Return the [x, y] coordinate for the center point of the cell that contains the specified text.  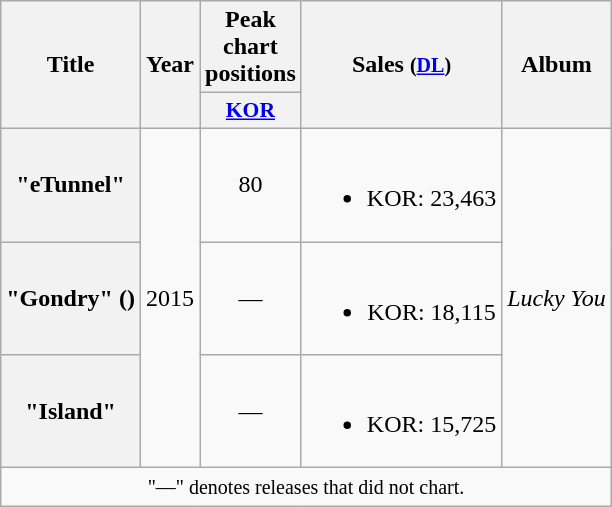
Peak chart positions [251, 47]
Album [557, 65]
Title [71, 65]
80 [251, 184]
KOR [251, 111]
"Island" [71, 412]
"—" denotes releases that did not chart. [306, 487]
2015 [170, 298]
KOR: 15,725 [401, 412]
"Gondry" () [71, 298]
KOR: 23,463 [401, 184]
Year [170, 65]
Lucky You [557, 298]
Sales (DL) [401, 65]
KOR: 18,115 [401, 298]
"eTunnel" [71, 184]
